Return the (x, y) coordinate for the center point of the cell that contains the specified text.  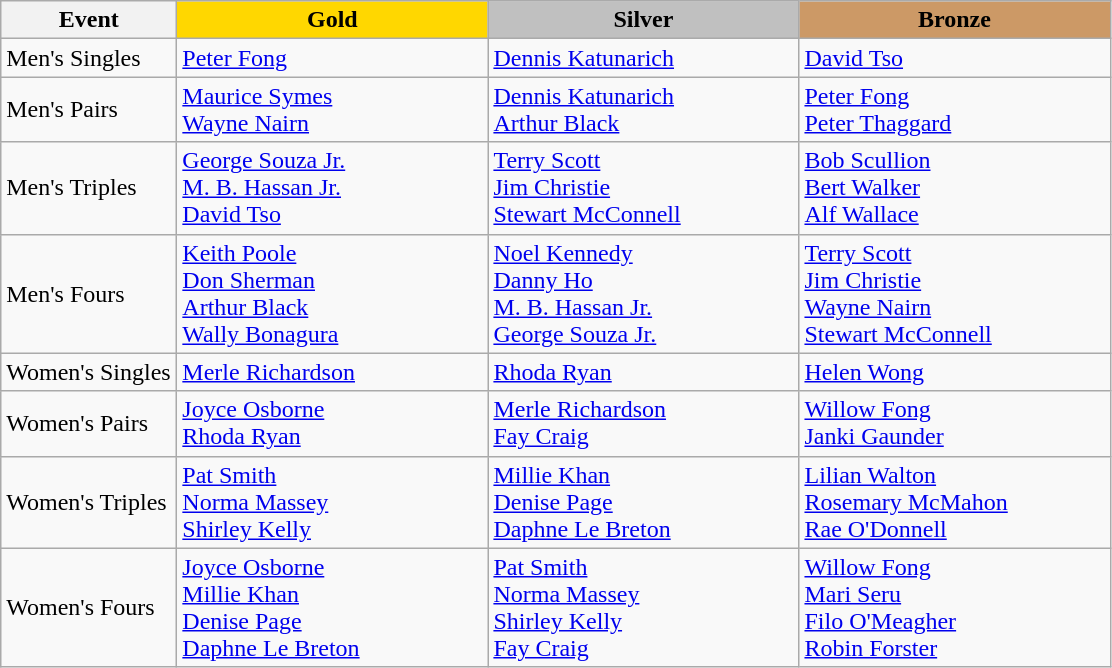
Pat Smith Norma MasseyShirley KellyFay Craig (644, 608)
Terry ScottJim ChristieWayne NairnStewart McConnell (954, 294)
Men's Fours (89, 294)
Joyce Osborne Millie KhanDenise PageDaphne Le Breton (332, 608)
Dennis Katunarich (644, 58)
Event (89, 20)
Millie KhanDenise PageDaphne Le Breton (644, 502)
Dennis KatunarichArthur Black (644, 110)
David Tso (954, 58)
Willow FongMari SeruFilo O'MeagherRobin Forster (954, 608)
Lilian WaltonRosemary McMahonRae O'Donnell (954, 502)
Bob ScullionBert WalkerAlf Wallace (954, 188)
Willow FongJanki Gaunder (954, 424)
Men's Pairs (89, 110)
Men's Triples (89, 188)
Noel KennedyDanny Ho M. B. Hassan Jr.George Souza Jr. (644, 294)
Women's Pairs (89, 424)
Women's Fours (89, 608)
Terry ScottJim ChristieStewart McConnell (644, 188)
Joyce Osborne Rhoda Ryan (332, 424)
Pat Smith Norma MasseyShirley Kelly (332, 502)
Keith PooleDon ShermanArthur BlackWally Bonagura (332, 294)
Gold (332, 20)
George Souza Jr.M. B. Hassan Jr.David Tso (332, 188)
Silver (644, 20)
Peter FongPeter Thaggard (954, 110)
Merle Richardson (332, 372)
Rhoda Ryan (644, 372)
Women's Singles (89, 372)
Merle RichardsonFay Craig (644, 424)
Helen Wong (954, 372)
Bronze (954, 20)
Men's Singles (89, 58)
Women's Triples (89, 502)
Maurice SymesWayne Nairn (332, 110)
Peter Fong (332, 58)
